Pinpoint the cell where the given text exists, returning its [X, Y] midpoint coordinate. 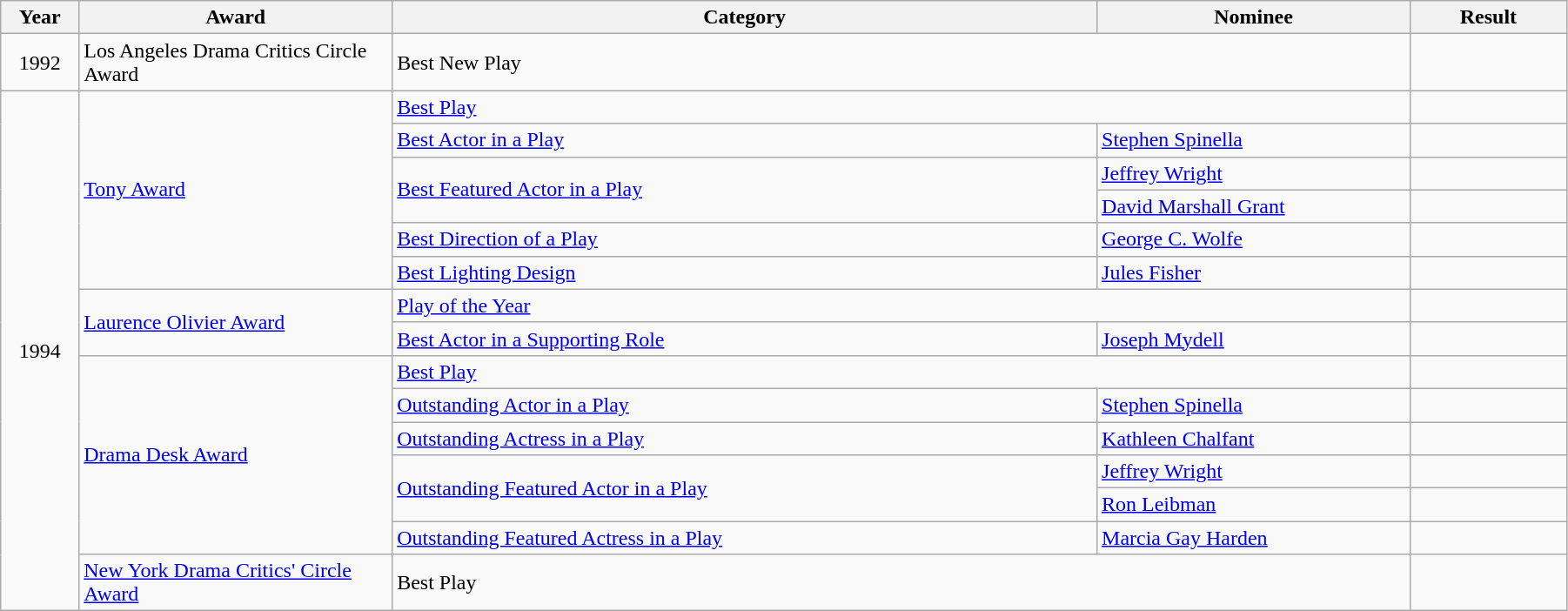
George C. Wolfe [1254, 239]
1992 [40, 63]
Nominee [1254, 17]
Play of the Year [901, 305]
Award [236, 17]
Drama Desk Award [236, 454]
Best Actor in a Play [745, 140]
1994 [40, 351]
Ron Leibman [1254, 505]
New York Drama Critics' Circle Award [236, 583]
Laurence Olivier Award [236, 322]
Outstanding Featured Actor in a Play [745, 488]
Best Direction of a Play [745, 239]
Los Angeles Drama Critics Circle Award [236, 63]
Best New Play [901, 63]
Outstanding Featured Actress in a Play [745, 538]
Tony Award [236, 190]
Best Actor in a Supporting Role [745, 339]
Best Lighting Design [745, 272]
Category [745, 17]
Year [40, 17]
David Marshall Grant [1254, 206]
Outstanding Actress in a Play [745, 438]
Marcia Gay Harden [1254, 538]
Result [1488, 17]
Best Featured Actor in a Play [745, 190]
Kathleen Chalfant [1254, 438]
Jules Fisher [1254, 272]
Outstanding Actor in a Play [745, 405]
Joseph Mydell [1254, 339]
